Output the (x, y) coordinate of the center of the cell containing the given text.  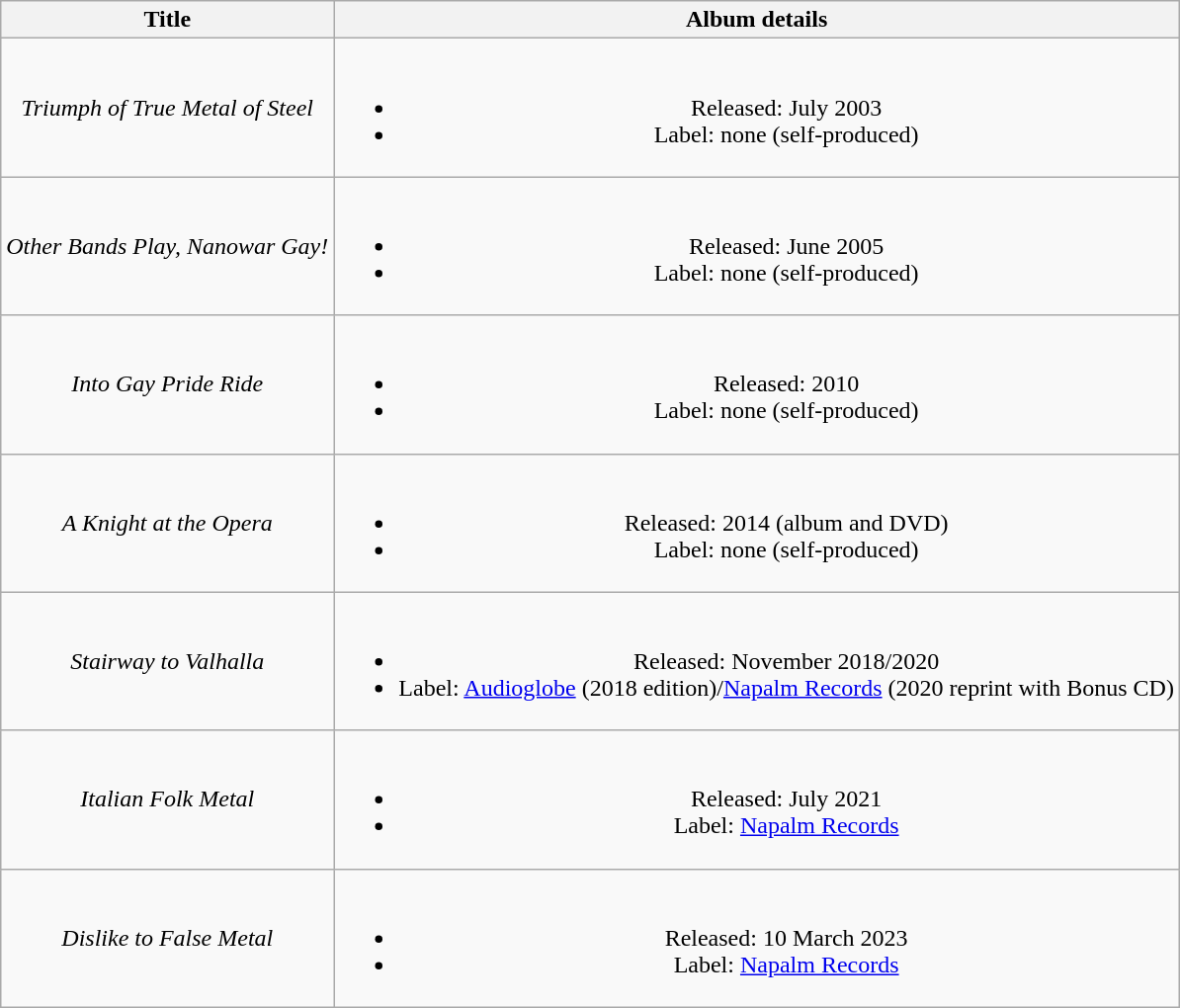
Released: 2010Label: none (self-produced) (757, 384)
Into Gay Pride Ride (168, 384)
Stairway to Valhalla (168, 661)
Dislike to False Metal (168, 938)
Released: June 2005Label: none (self-produced) (757, 246)
Title (168, 20)
Released: July 2003Label: none (self-produced) (757, 108)
Italian Folk Metal (168, 799)
Album details (757, 20)
A Knight at the Opera (168, 523)
Other Bands Play, Nanowar Gay! (168, 246)
Released: 10 March 2023Label: Napalm Records (757, 938)
Released: 2014 (album and DVD)Label: none (self-produced) (757, 523)
Released: July 2021Label: Napalm Records (757, 799)
Triumph of True Metal of Steel (168, 108)
Released: November 2018/2020Label: Audioglobe (2018 edition)/Napalm Records (2020 reprint with Bonus CD) (757, 661)
